Provide the [X, Y] coordinate of the cell's center where the given text is located.  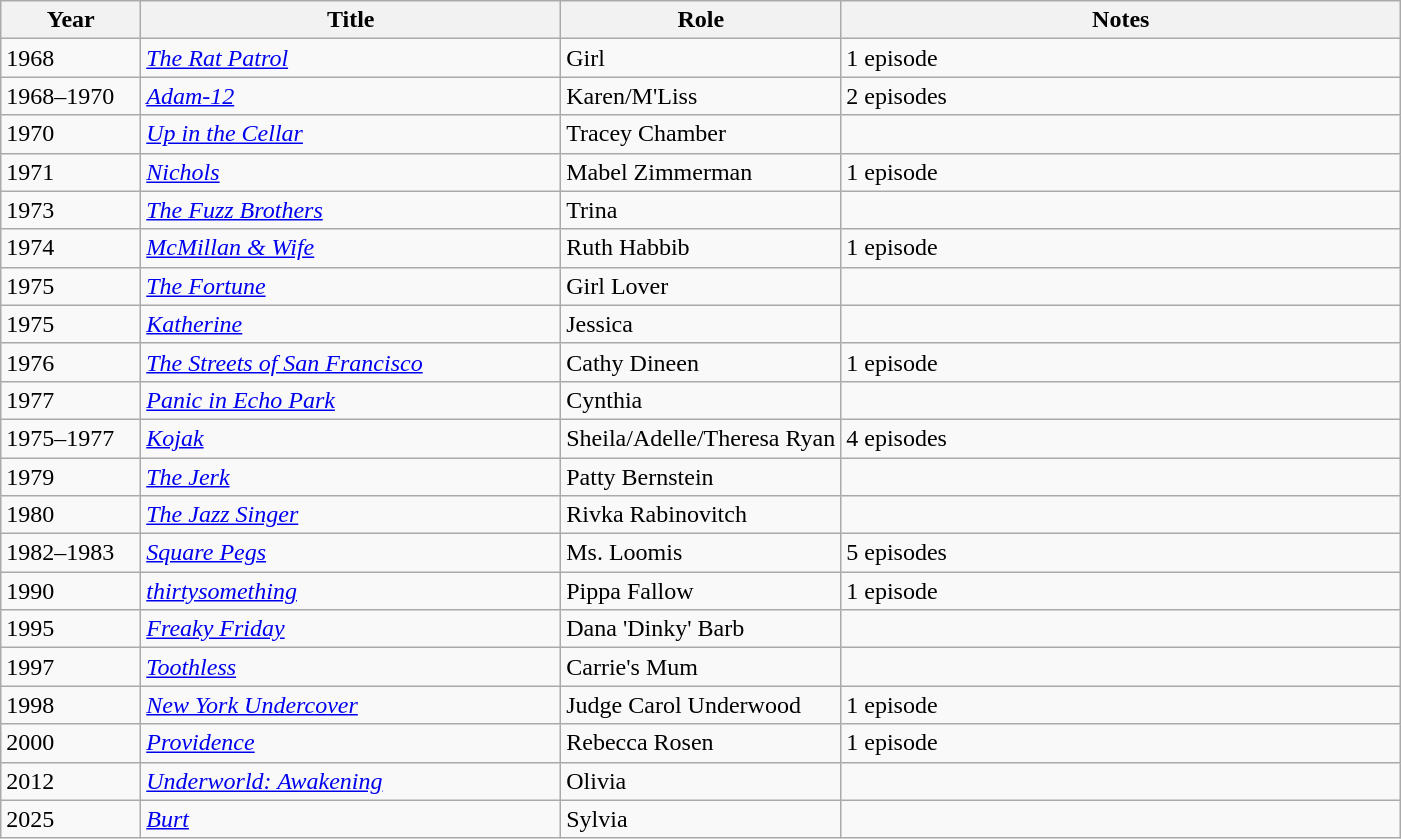
1968–1970 [71, 96]
Ms. Loomis [701, 553]
Providence [351, 743]
1975–1977 [71, 438]
Kojak [351, 438]
Patty Bernstein [701, 477]
Tracey Chamber [701, 134]
5 episodes [1121, 553]
Freaky Friday [351, 629]
Karen/M'Liss [701, 96]
1973 [71, 210]
Trina [701, 210]
2 episodes [1121, 96]
1990 [71, 591]
Sylvia [701, 819]
McMillan & Wife [351, 248]
The Fortune [351, 286]
Up in the Cellar [351, 134]
1970 [71, 134]
Role [701, 20]
Carrie's Mum [701, 667]
Title [351, 20]
Olivia [701, 781]
The Jerk [351, 477]
2000 [71, 743]
Girl Lover [701, 286]
Sheila/Adelle/Theresa Ryan [701, 438]
1997 [71, 667]
1977 [71, 400]
Dana 'Dinky' Barb [701, 629]
The Jazz Singer [351, 515]
Toothless [351, 667]
Judge Carol Underwood [701, 705]
2025 [71, 819]
Cathy Dineen [701, 362]
Girl [701, 58]
Notes [1121, 20]
Nichols [351, 172]
1976 [71, 362]
Ruth Habbib [701, 248]
Pippa Fallow [701, 591]
The Fuzz Brothers [351, 210]
Cynthia [701, 400]
1979 [71, 477]
1980 [71, 515]
1982–1983 [71, 553]
Underworld: Awakening [351, 781]
Burt [351, 819]
Katherine [351, 324]
Jessica [701, 324]
thirtysomething [351, 591]
1995 [71, 629]
Adam-12 [351, 96]
The Streets of San Francisco [351, 362]
Rebecca Rosen [701, 743]
Rivka Rabinovitch [701, 515]
1998 [71, 705]
1974 [71, 248]
New York Undercover [351, 705]
Year [71, 20]
1968 [71, 58]
Square Pegs [351, 553]
Mabel Zimmerman [701, 172]
Panic in Echo Park [351, 400]
4 episodes [1121, 438]
1971 [71, 172]
The Rat Patrol [351, 58]
2012 [71, 781]
